Pinpoint the cell where the given text exists, returning its (X, Y) midpoint coordinate. 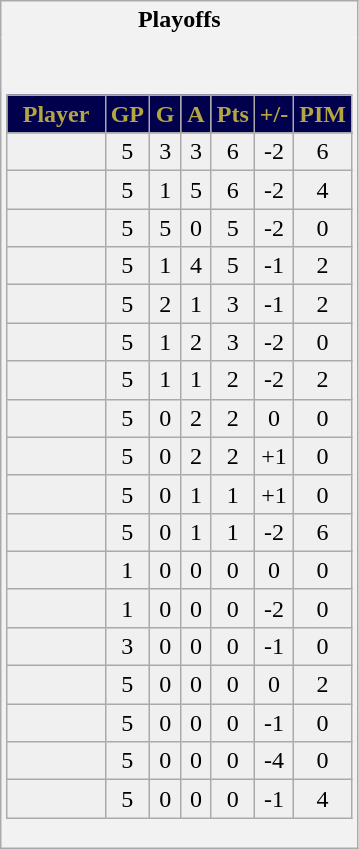
GP (127, 114)
Player (56, 114)
PIM (323, 114)
A (196, 114)
+/- (274, 114)
-4 (274, 761)
Pts (232, 114)
Playoffs (180, 20)
G (164, 114)
